Search for the cell housing the specified text and yield its (x, y) center coordinate. 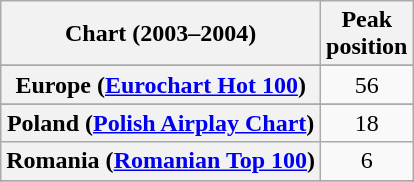
Chart (2003–2004) (161, 34)
Peakposition (367, 34)
Romania (Romanian Top 100) (161, 161)
Europe (Eurochart Hot 100) (161, 85)
56 (367, 85)
6 (367, 161)
18 (367, 123)
Poland (Polish Airplay Chart) (161, 123)
